Pinpoint the cell where the given text exists, returning its [x, y] midpoint coordinate. 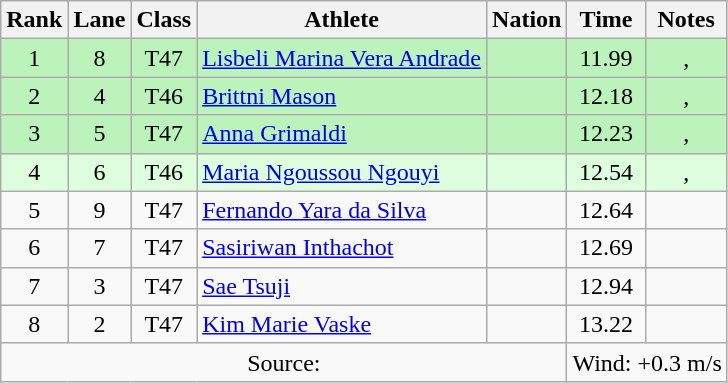
Athlete [342, 20]
Class [164, 20]
Notes [686, 20]
Sae Tsuji [342, 286]
Brittni Mason [342, 96]
9 [100, 210]
Sasiriwan Inthachot [342, 248]
12.64 [606, 210]
Rank [34, 20]
11.99 [606, 58]
Time [606, 20]
12.94 [606, 286]
1 [34, 58]
Source: [284, 362]
12.18 [606, 96]
12.23 [606, 134]
Lane [100, 20]
Anna Grimaldi [342, 134]
Lisbeli Marina Vera Andrade [342, 58]
Fernando Yara da Silva [342, 210]
Nation [527, 20]
12.69 [606, 248]
12.54 [606, 172]
Kim Marie Vaske [342, 324]
13.22 [606, 324]
Wind: +0.3 m/s [647, 362]
Maria Ngoussou Ngouyi [342, 172]
